Extract the (x, y) coordinate from the center of the cell holding the provided text.  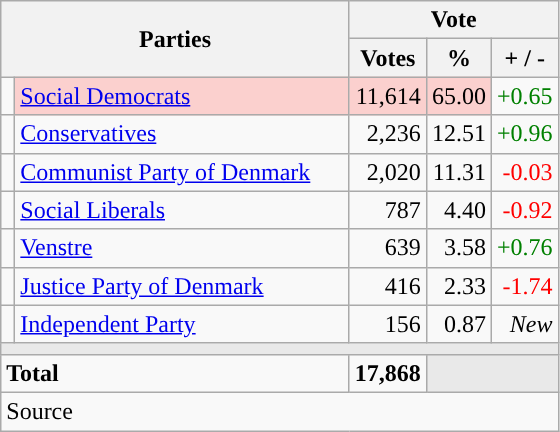
Independent Party (182, 324)
Social Democrats (182, 96)
Social Liberals (182, 210)
2.33 (458, 286)
0.87 (458, 324)
156 (388, 324)
+0.76 (524, 248)
17,868 (388, 373)
% (458, 58)
639 (388, 248)
Justice Party of Denmark (182, 286)
-0.03 (524, 172)
Communist Party of Denmark (182, 172)
+0.96 (524, 134)
Total (176, 373)
416 (388, 286)
3.58 (458, 248)
Vote (454, 20)
65.00 (458, 96)
11,614 (388, 96)
4.40 (458, 210)
Conservatives (182, 134)
-0.92 (524, 210)
Parties (176, 39)
+0.65 (524, 96)
12.51 (458, 134)
787 (388, 210)
Votes (388, 58)
Venstre (182, 248)
11.31 (458, 172)
+ / - (524, 58)
2,020 (388, 172)
New (524, 324)
-1.74 (524, 286)
2,236 (388, 134)
Source (280, 411)
